Locate the cell with the specified text and output its (X, Y) center coordinate. 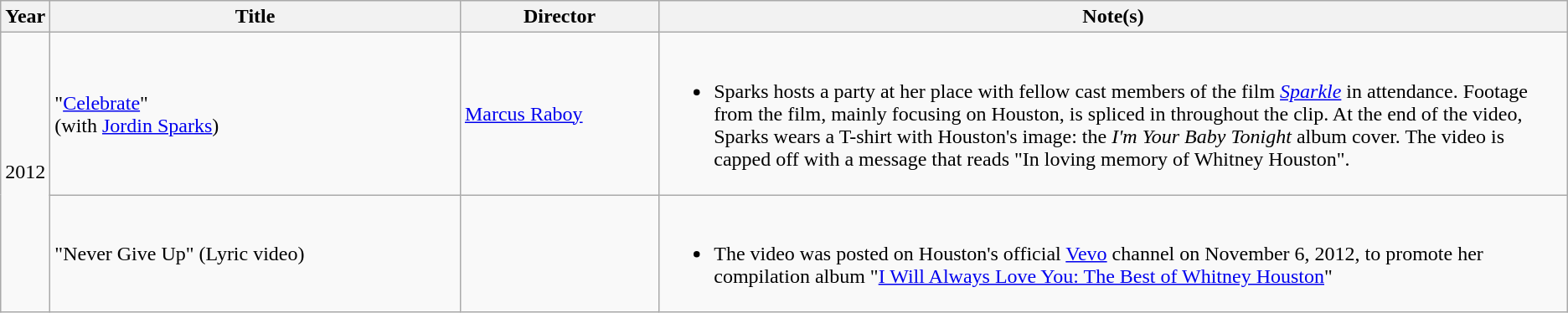
Marcus Raboy (560, 114)
Director (560, 17)
"Never Give Up" (Lyric video) (255, 254)
"Celebrate"(with Jordin Sparks) (255, 114)
Year (25, 17)
2012 (25, 172)
Note(s) (1114, 17)
Title (255, 17)
